For the text-containing cell, return its midpoint in [X, Y] coordinate format. 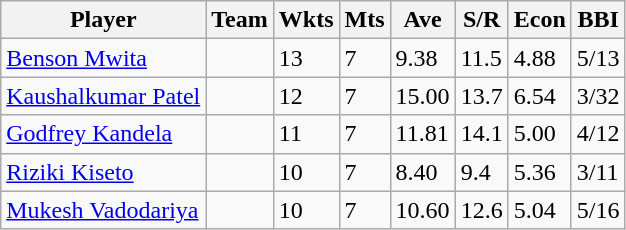
13 [306, 58]
Godfrey Kandela [104, 134]
Mukesh Vadodariya [104, 210]
13.7 [482, 96]
3/11 [598, 172]
11.5 [482, 58]
12.6 [482, 210]
S/R [482, 20]
Ave [422, 20]
Econ [540, 20]
Benson Mwita [104, 58]
Team [240, 20]
10.60 [422, 210]
6.54 [540, 96]
11.81 [422, 134]
4/12 [598, 134]
4.88 [540, 58]
Mts [364, 20]
9.4 [482, 172]
3/32 [598, 96]
9.38 [422, 58]
Player [104, 20]
5.00 [540, 134]
5.04 [540, 210]
11 [306, 134]
Riziki Kiseto [104, 172]
8.40 [422, 172]
Wkts [306, 20]
5.36 [540, 172]
15.00 [422, 96]
Kaushalkumar Patel [104, 96]
14.1 [482, 134]
5/13 [598, 58]
12 [306, 96]
5/16 [598, 210]
BBI [598, 20]
